Find where the given text appears and provide that cell's center as (x, y) coordinate. 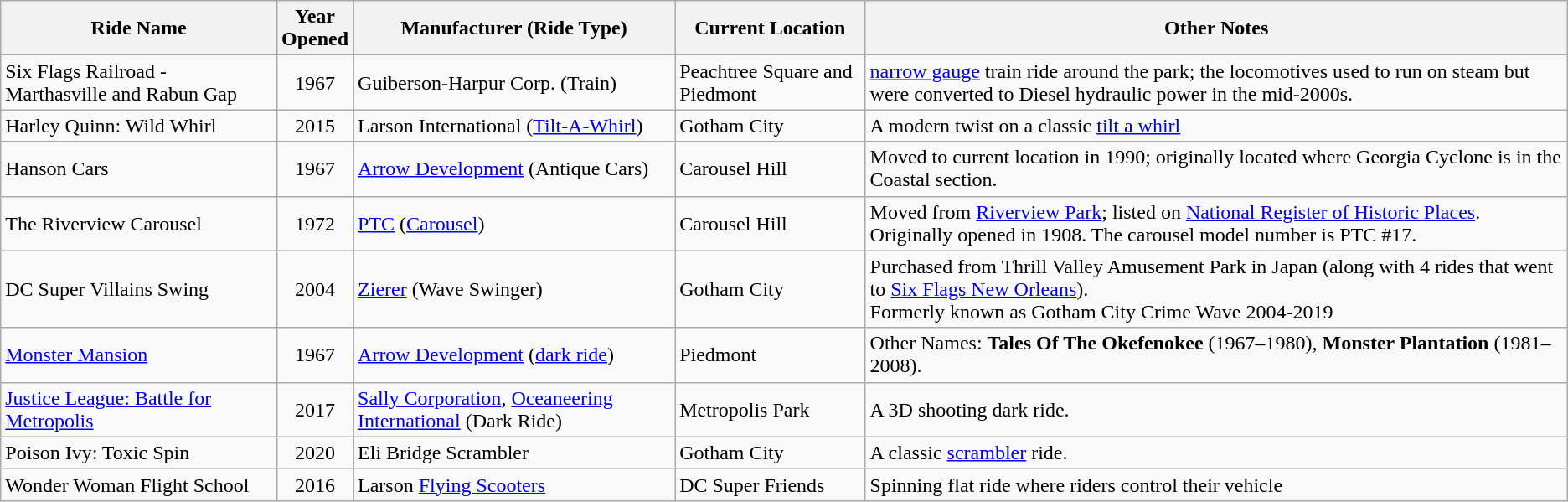
Moved to current location in 1990; originally located where Georgia Cyclone is in the Coastal section. (1216, 169)
Arrow Development (Antique Cars) (514, 169)
Manufacturer (Ride Type) (514, 28)
A modern twist on a classic tilt a whirl (1216, 126)
2017 (315, 409)
Current Location (771, 28)
Monster Mansion (139, 355)
Metropolis Park (771, 409)
Larson Flying Scooters (514, 484)
Harley Quinn: Wild Whirl (139, 126)
PTC (Carousel) (514, 223)
Arrow Development (dark ride) (514, 355)
2016 (315, 484)
A 3D shooting dark ride. (1216, 409)
2004 (315, 289)
2015 (315, 126)
Wonder Woman Flight School (139, 484)
narrow gauge train ride around the park; the locomotives used to run on steam but were converted to Diesel hydraulic power in the mid-2000s. (1216, 82)
Ride Name (139, 28)
Six Flags Railroad - Marthasville and Rabun Gap (139, 82)
Hanson Cars (139, 169)
Year Opened (315, 28)
Zierer (Wave Swinger) (514, 289)
Sally Corporation, Oceaneering International (Dark Ride) (514, 409)
DC Super Villains Swing (139, 289)
Guiberson-Harpur Corp. (Train) (514, 82)
Poison Ivy: Toxic Spin (139, 453)
Justice League: Battle for Metropolis (139, 409)
DC Super Friends (771, 484)
Other Notes (1216, 28)
Moved from Riverview Park; listed on National Register of Historic Places. Originally opened in 1908. The carousel model number is PTC #17. (1216, 223)
1972 (315, 223)
A classic scrambler ride. (1216, 453)
The Riverview Carousel (139, 223)
Other Names: Tales Of The Okefenokee (1967–1980), Monster Plantation (1981–2008). (1216, 355)
Eli Bridge Scrambler (514, 453)
Larson International (Tilt-A-Whirl) (514, 126)
Spinning flat ride where riders control their vehicle (1216, 484)
2020 (315, 453)
Piedmont (771, 355)
Peachtree Square and Piedmont (771, 82)
